Provide the [X, Y] coordinate of the cell's center where the given text is located.  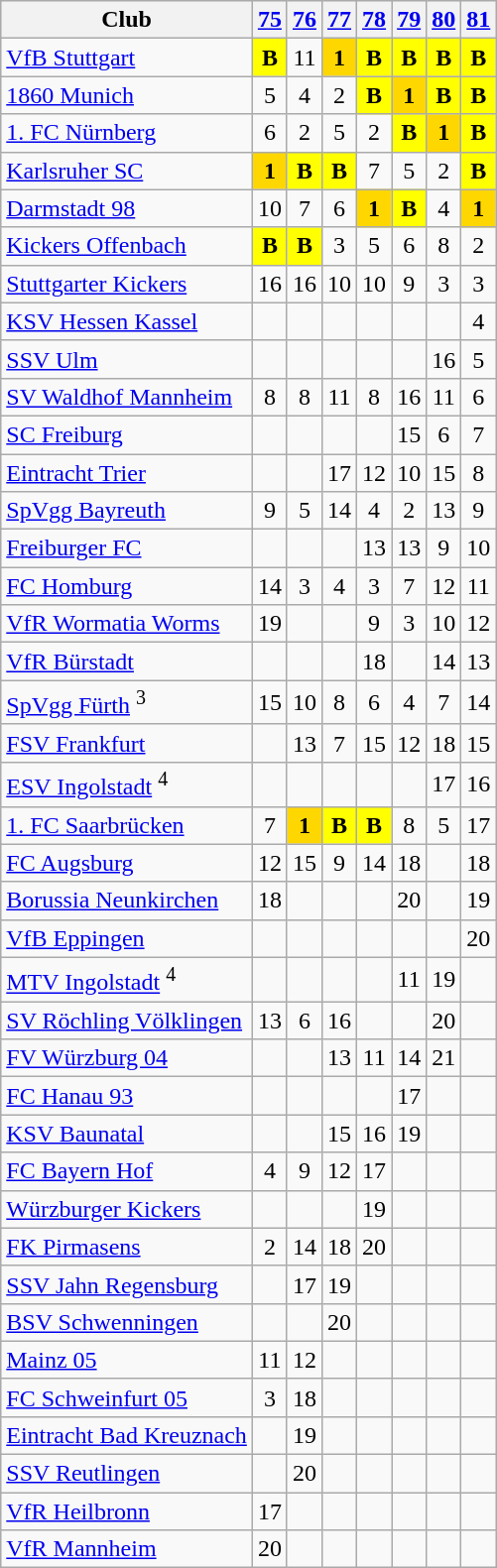
VfB Stuttgart [127, 58]
Borussia Neunkirchen [127, 901]
1. FC Nürnberg [127, 133]
VfR Wormatia Worms [127, 624]
ESV Ingolstadt 4 [127, 784]
Mainz 05 [127, 1360]
KSV Hessen Kassel [127, 321]
VfR Heilbronn [127, 1511]
KSV Baunatal [127, 1134]
1860 Munich [127, 95]
21 [444, 1058]
MTV Ingolstadt 4 [127, 980]
SSV Reutlingen [127, 1474]
Eintracht Bad Kreuznach [127, 1436]
79 [409, 20]
Karlsruher SC [127, 171]
81 [478, 20]
Würzburger Kickers [127, 1209]
76 [304, 20]
SV Waldhof Mannheim [127, 397]
Club [127, 20]
FC Hanau 93 [127, 1096]
Kickers Offenbach [127, 246]
VfR Bürstadt [127, 662]
1. FC Saarbrücken [127, 825]
FSV Frankfurt [127, 743]
80 [444, 20]
78 [375, 20]
SV Röchling Völklingen [127, 1021]
VfB Eppingen [127, 938]
SSV Jahn Regensburg [127, 1284]
Freiburger FC [127, 548]
Eintracht Trier [127, 473]
FK Pirmasens [127, 1247]
Stuttgarter Kickers [127, 284]
VfR Mannheim [127, 1549]
SSV Ulm [127, 359]
77 [339, 20]
FV Würzburg 04 [127, 1058]
Darmstadt 98 [127, 208]
SpVgg Bayreuth [127, 511]
75 [270, 20]
FC Augsburg [127, 863]
FC Homburg [127, 586]
BSV Schwenningen [127, 1322]
SC Freiburg [127, 434]
FC Schweinfurt 05 [127, 1397]
FC Bayern Hof [127, 1171]
SpVgg Fürth 3 [127, 702]
